Return the [x, y] coordinate for the center point of the cell that contains the specified text.  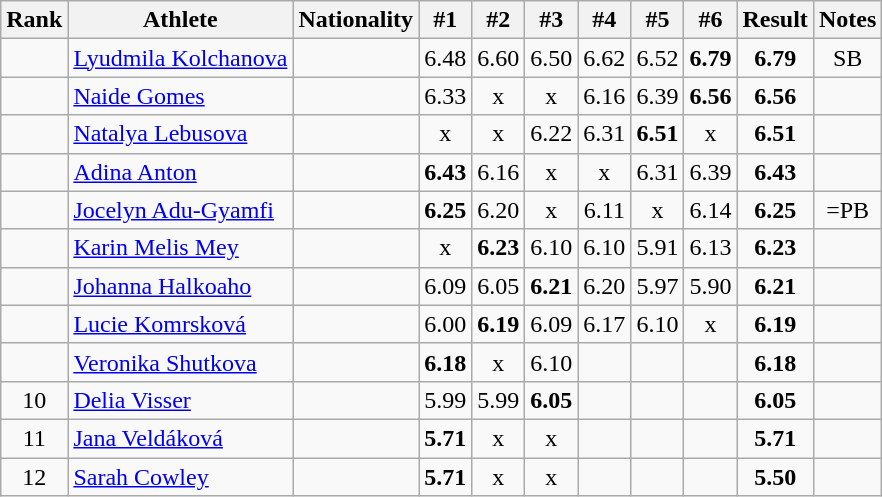
6.00 [446, 324]
6.22 [552, 134]
5.97 [658, 286]
#4 [604, 20]
6.50 [552, 58]
#1 [446, 20]
Delia Visser [180, 400]
10 [34, 400]
6.33 [446, 96]
#2 [498, 20]
Notes [847, 20]
Jana Veldáková [180, 438]
Nationality [356, 20]
6.52 [658, 58]
6.13 [710, 248]
5.90 [710, 286]
#6 [710, 20]
Veronika Shutkova [180, 362]
Karin Melis Mey [180, 248]
6.14 [710, 210]
6.60 [498, 58]
5.91 [658, 248]
Adina Anton [180, 172]
11 [34, 438]
SB [847, 58]
6.17 [604, 324]
6.48 [446, 58]
Johanna Halkoaho [180, 286]
12 [34, 477]
#3 [552, 20]
#5 [658, 20]
Result [775, 20]
Sarah Cowley [180, 477]
Athlete [180, 20]
5.50 [775, 477]
=PB [847, 210]
Rank [34, 20]
Lucie Komrsková [180, 324]
6.11 [604, 210]
Natalya Lebusova [180, 134]
Lyudmila Kolchanova [180, 58]
Naide Gomes [180, 96]
Jocelyn Adu-Gyamfi [180, 210]
6.62 [604, 58]
